Return [x, y] of the center of cell containing provided text 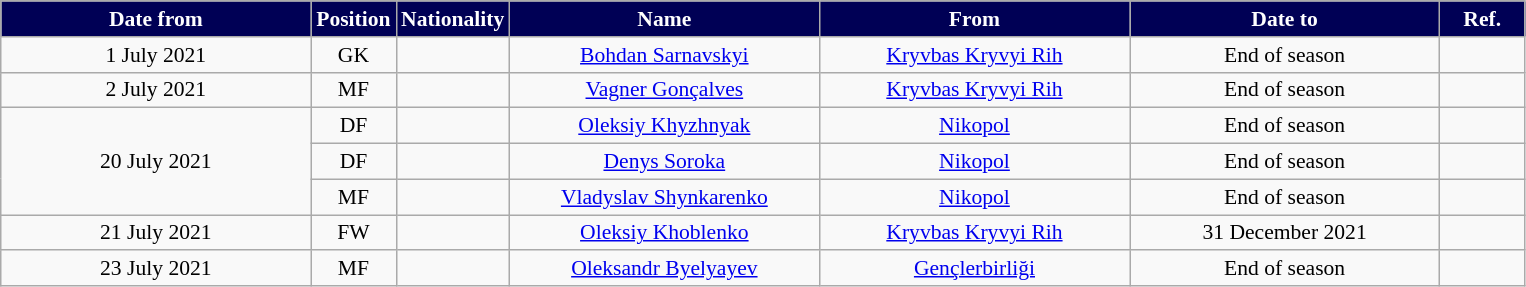
Position [354, 19]
Oleksandr Byelyayev [664, 269]
Name [664, 19]
Ref. [1482, 19]
Nationality [452, 19]
Oleksiy Khoblenko [664, 233]
Vladyslav Shynkarenko [664, 197]
Oleksiy Khyzhnyak [664, 126]
1 July 2021 [156, 55]
Date to [1285, 19]
23 July 2021 [156, 269]
Bohdan Sarnavskyi [664, 55]
From [974, 19]
Gençlerbirliği [974, 269]
FW [354, 233]
31 December 2021 [1285, 233]
Vagner Gonçalves [664, 90]
GK [354, 55]
2 July 2021 [156, 90]
Denys Soroka [664, 162]
Date from [156, 19]
21 July 2021 [156, 233]
20 July 2021 [156, 162]
